Extract the [x, y] coordinate from the center of the cell holding the provided text.  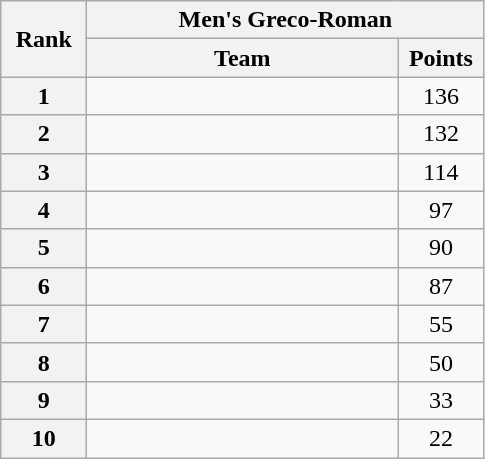
3 [44, 172]
22 [441, 438]
Points [441, 58]
132 [441, 134]
50 [441, 362]
136 [441, 96]
33 [441, 400]
4 [44, 210]
97 [441, 210]
7 [44, 324]
90 [441, 248]
2 [44, 134]
55 [441, 324]
9 [44, 400]
6 [44, 286]
Team [242, 58]
8 [44, 362]
87 [441, 286]
5 [44, 248]
Men's Greco-Roman [286, 20]
1 [44, 96]
Rank [44, 39]
10 [44, 438]
114 [441, 172]
